Search for the cell housing the specified text and yield its [x, y] center coordinate. 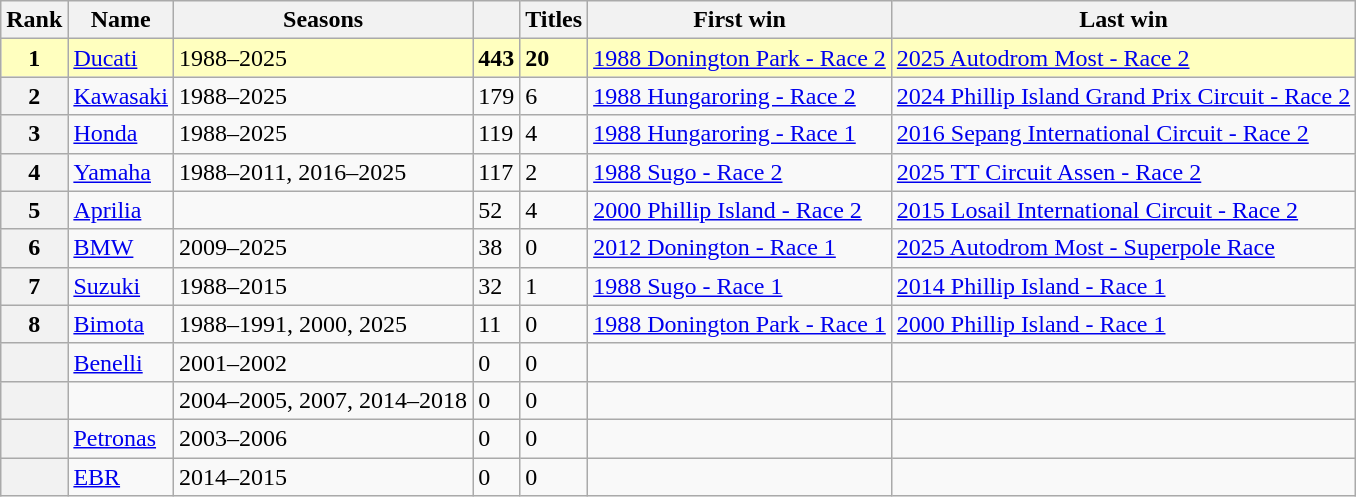
1988 Donington Park - Race 2 [740, 58]
2014 Phillip Island - Race 1 [1123, 286]
20 [554, 58]
179 [496, 96]
38 [496, 248]
2025 Autodrom Most - Race 2 [1123, 58]
119 [496, 134]
1988 Hungaroring - Race 1 [740, 134]
443 [496, 58]
Benelli [121, 362]
32 [496, 286]
8 [34, 324]
Kawasaki [121, 96]
BMW [121, 248]
Last win [1123, 20]
1988–1991, 2000, 2025 [324, 324]
2025 Autodrom Most - Superpole Race [1123, 248]
Bimota [121, 324]
Rank [34, 20]
EBR [121, 477]
1988 Sugo - Race 2 [740, 172]
2003–2006 [324, 438]
1988–2011, 2016–2025 [324, 172]
2001–2002 [324, 362]
Suzuki [121, 286]
2004–2005, 2007, 2014–2018 [324, 400]
1988 Sugo - Race 1 [740, 286]
1988 Hungaroring - Race 2 [740, 96]
Seasons [324, 20]
3 [34, 134]
Petronas [121, 438]
Honda [121, 134]
2012 Donington - Race 1 [740, 248]
2009–2025 [324, 248]
Aprilia [121, 210]
Ducati [121, 58]
1988 Donington Park - Race 1 [740, 324]
5 [34, 210]
Name [121, 20]
2000 Phillip Island - Race 2 [740, 210]
First win [740, 20]
Titles [554, 20]
7 [34, 286]
2016 Sepang International Circuit - Race 2 [1123, 134]
2015 Losail International Circuit - Race 2 [1123, 210]
2014–2015 [324, 477]
52 [496, 210]
11 [496, 324]
2024 Phillip Island Grand Prix Circuit - Race 2 [1123, 96]
1988–2015 [324, 286]
117 [496, 172]
2025 TT Circuit Assen - Race 2 [1123, 172]
2000 Phillip Island - Race 1 [1123, 324]
Yamaha [121, 172]
